Pinpoint the cell where the given text exists, returning its [x, y] midpoint coordinate. 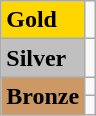
Bronze [43, 96]
Gold [43, 20]
Silver [43, 58]
